Determine the (X, Y) coordinate at the center of the cell enclosing the given text.  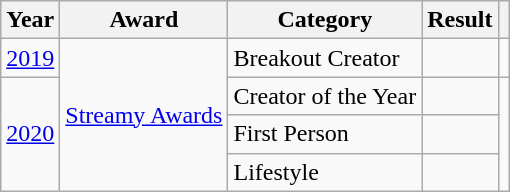
Award (144, 20)
Streamy Awards (144, 115)
2020 (30, 134)
Category (325, 20)
2019 (30, 58)
First Person (325, 134)
Year (30, 20)
Creator of the Year (325, 96)
Result (460, 20)
Lifestyle (325, 172)
Breakout Creator (325, 58)
